Locate the cell with the specified text and output its (x, y) center coordinate. 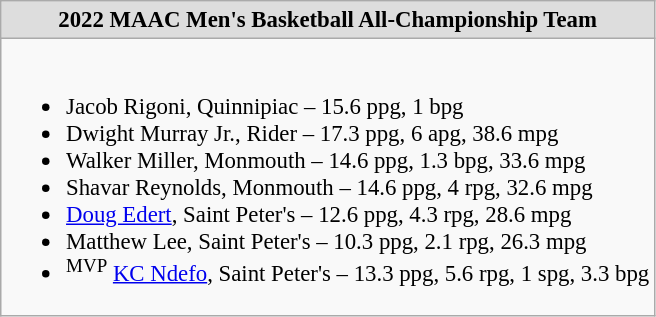
2022 MAAC Men's Basketball All-Championship Team (328, 20)
